Extract the (x, y) coordinate from the center of the cell holding the provided text.  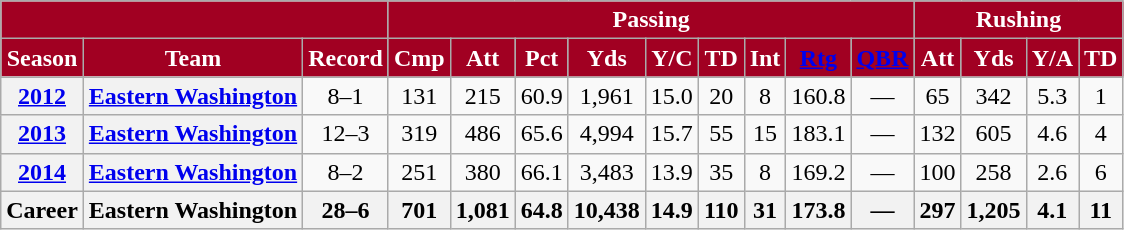
Y/C (672, 58)
4 (1101, 134)
100 (938, 172)
4.6 (1052, 134)
15.7 (672, 134)
251 (419, 172)
169.2 (818, 172)
160.8 (818, 96)
1,205 (994, 210)
10,438 (606, 210)
35 (721, 172)
1,081 (482, 210)
2012 (42, 96)
28–6 (346, 210)
183.1 (818, 134)
132 (938, 134)
8–1 (346, 96)
Cmp (419, 58)
319 (419, 134)
701 (419, 210)
31 (765, 210)
4.1 (1052, 210)
8–2 (346, 172)
6 (1101, 172)
QBR (882, 58)
20 (721, 96)
110 (721, 210)
65.6 (542, 134)
64.8 (542, 210)
Team (192, 58)
173.8 (818, 210)
66.1 (542, 172)
13.9 (672, 172)
131 (419, 96)
Rtg (818, 58)
Record (346, 58)
2013 (42, 134)
12–3 (346, 134)
2014 (42, 172)
1,961 (606, 96)
60.9 (542, 96)
Int (765, 58)
5.3 (1052, 96)
342 (994, 96)
4,994 (606, 134)
605 (994, 134)
Passing (651, 20)
Pct (542, 58)
215 (482, 96)
Season (42, 58)
Career (42, 210)
15 (765, 134)
55 (721, 134)
Y/A (1052, 58)
486 (482, 134)
15.0 (672, 96)
258 (994, 172)
1 (1101, 96)
2.6 (1052, 172)
11 (1101, 210)
65 (938, 96)
380 (482, 172)
Rushing (1018, 20)
3,483 (606, 172)
297 (938, 210)
14.9 (672, 210)
